Scan for the cell matching the given text and deliver its (X, Y) coordinate at center. 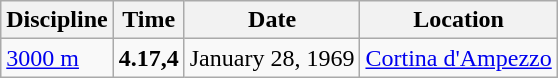
Discipline (57, 20)
January 28, 1969 (272, 58)
Cortina d'Ampezzo (458, 58)
4.17,4 (148, 58)
3000 m (57, 58)
Location (458, 20)
Date (272, 20)
Time (148, 20)
